Extract the [x, y] coordinate from the center of the cell holding the provided text.  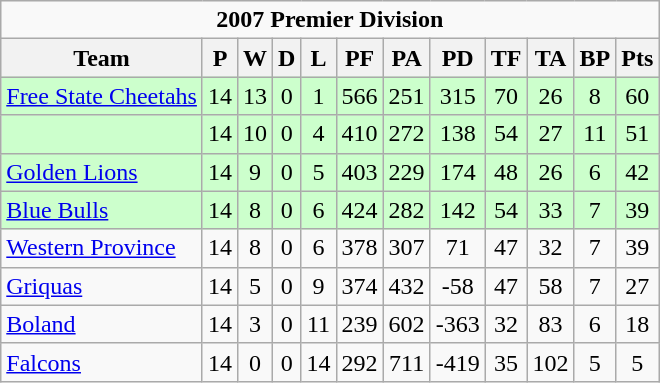
-419 [458, 362]
33 [550, 210]
4 [318, 134]
282 [406, 210]
378 [360, 248]
410 [360, 134]
142 [458, 210]
Falcons [102, 362]
PA [406, 58]
48 [506, 172]
42 [638, 172]
Golden Lions [102, 172]
Western Province [102, 248]
Team [102, 58]
D [287, 58]
2007 Premier Division [330, 20]
Free State Cheetahs [102, 96]
307 [406, 248]
-58 [458, 286]
Pts [638, 58]
174 [458, 172]
BP [595, 58]
W [254, 58]
239 [360, 324]
Boland [102, 324]
251 [406, 96]
315 [458, 96]
432 [406, 286]
18 [638, 324]
1 [318, 96]
60 [638, 96]
292 [360, 362]
566 [360, 96]
PF [360, 58]
TF [506, 58]
83 [550, 324]
Blue Bulls [102, 210]
229 [406, 172]
51 [638, 134]
70 [506, 96]
Griquas [102, 286]
-363 [458, 324]
102 [550, 362]
35 [506, 362]
P [220, 58]
TA [550, 58]
403 [360, 172]
71 [458, 248]
711 [406, 362]
PD [458, 58]
374 [360, 286]
3 [254, 324]
L [318, 58]
424 [360, 210]
272 [406, 134]
58 [550, 286]
138 [458, 134]
602 [406, 324]
13 [254, 96]
10 [254, 134]
